For the text-containing cell, return its midpoint in (X, Y) coordinate format. 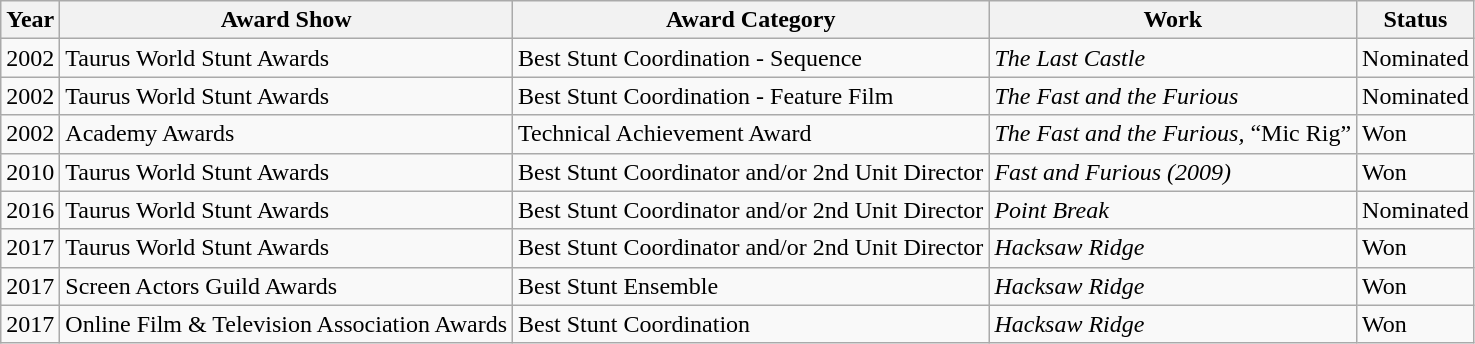
2016 (30, 210)
Year (30, 20)
2010 (30, 172)
The Fast and the Furious (1173, 96)
Academy Awards (286, 134)
Work (1173, 20)
Award Show (286, 20)
Technical Achievement Award (751, 134)
Best Stunt Coordination - Sequence (751, 58)
Best Stunt Coordination (751, 324)
Fast and Furious (2009) (1173, 172)
The Fast and the Furious, “Mic Rig” (1173, 134)
Best Stunt Coordination - Feature Film (751, 96)
Status (1416, 20)
Online Film & Television Association Awards (286, 324)
Point Break (1173, 210)
The Last Castle (1173, 58)
Screen Actors Guild Awards (286, 286)
Award Category (751, 20)
Best Stunt Ensemble (751, 286)
